Detect which cell encompasses the target text, then output its [X, Y] center coordinate. 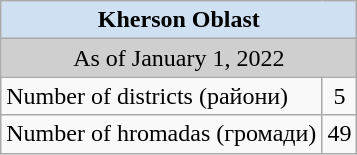
5 [340, 96]
Number of hromadas (громади) [162, 134]
Kherson Oblast [179, 20]
As of January 1, 2022 [179, 58]
Number of districts (райони) [162, 96]
49 [340, 134]
